Provide the (x, y) coordinate of the cell's center where the given text is located.  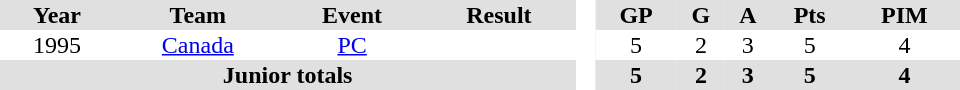
Canada (198, 45)
PIM (904, 15)
Event (352, 15)
1995 (57, 45)
GP (636, 15)
Junior totals (288, 75)
Result (500, 15)
G (701, 15)
Team (198, 15)
Pts (810, 15)
PC (352, 45)
Year (57, 15)
A (748, 15)
